Return [X, Y] of the center of cell containing provided text 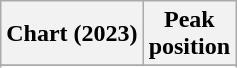
Peakposition [189, 34]
Chart (2023) [72, 34]
